Search for the cell housing the specified text and yield its (x, y) center coordinate. 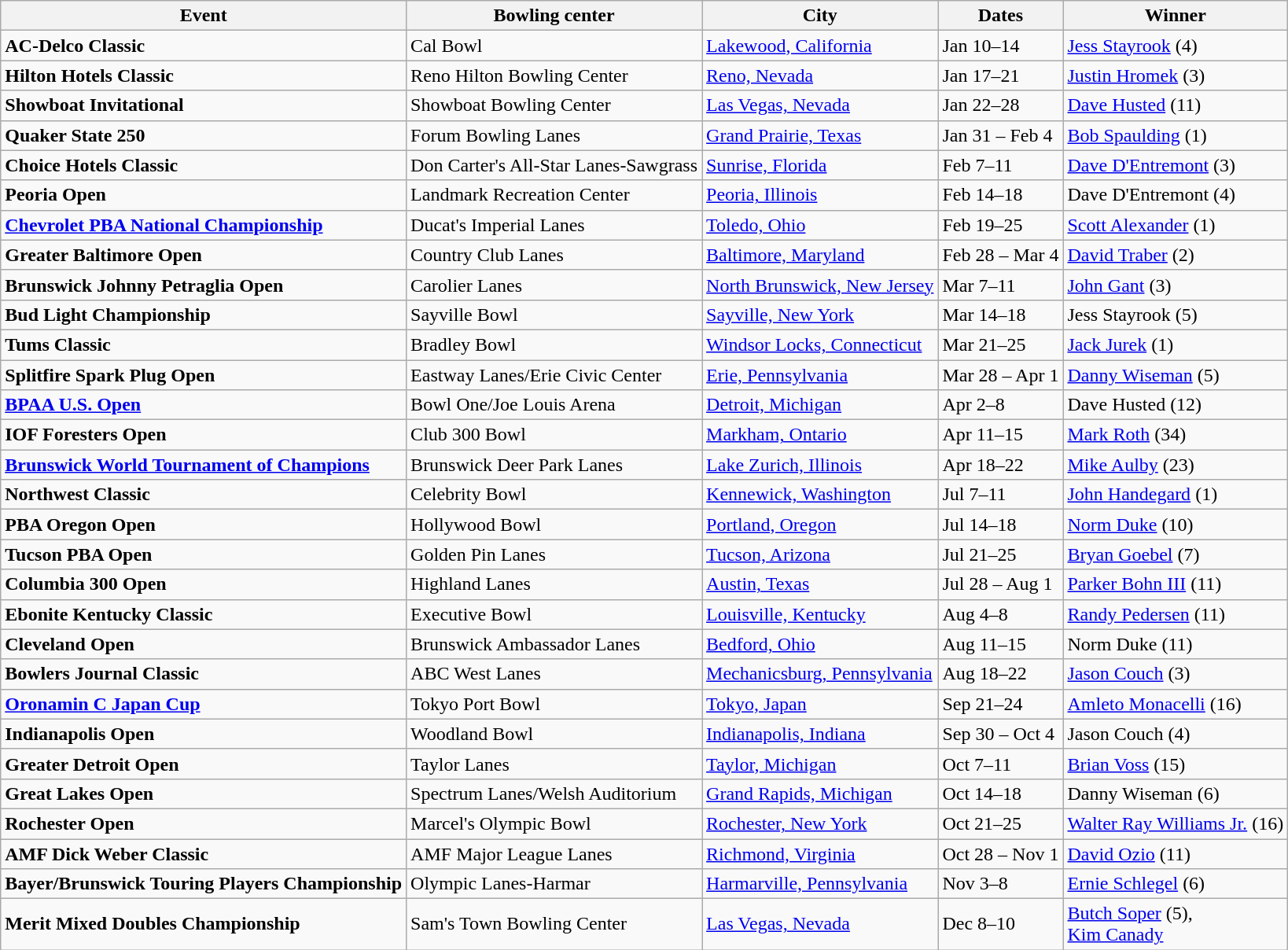
Mar 7–11 (1000, 285)
AC-Delco Classic (204, 46)
Austin, Texas (820, 584)
Don Carter's All-Star Lanes-Sawgrass (554, 165)
Jul 7–11 (1000, 495)
John Gant (3) (1176, 285)
PBA Oregon Open (204, 525)
Peoria Open (204, 195)
Kennewick, Washington (820, 495)
Lakewood, California (820, 46)
Oct 14–18 (1000, 794)
Ducat's Imperial Lanes (554, 225)
Rochester, New York (820, 823)
Ernie Schlegel (6) (1176, 884)
Jess Stayrook (5) (1176, 315)
Amleto Monacelli (16) (1176, 704)
Norm Duke (10) (1176, 525)
Indianapolis, Indiana (820, 734)
Oct 7–11 (1000, 764)
Choice Hotels Classic (204, 165)
Grand Rapids, Michigan (820, 794)
Quaker State 250 (204, 135)
Cleveland Open (204, 644)
Feb 7–11 (1000, 165)
Carolier Lanes (554, 285)
Country Club Lanes (554, 255)
Aug 4–8 (1000, 614)
Oct 28 – Nov 1 (1000, 853)
Apr 18–22 (1000, 465)
Indianapolis Open (204, 734)
Apr 2–8 (1000, 405)
Oct 21–25 (1000, 823)
Highland Lanes (554, 584)
Jan 10–14 (1000, 46)
Hilton Hotels Classic (204, 75)
AMF Dick Weber Classic (204, 853)
Great Lakes Open (204, 794)
Toledo, Ohio (820, 225)
IOF Foresters Open (204, 435)
Golden Pin Lanes (554, 554)
Butch Soper (5),Kim Canady (1176, 925)
Hollywood Bowl (554, 525)
Norm Duke (11) (1176, 644)
Greater Baltimore Open (204, 255)
Bradley Bowl (554, 344)
Jul 14–18 (1000, 525)
Jul 21–25 (1000, 554)
Taylor, Michigan (820, 764)
Aug 11–15 (1000, 644)
AMF Major League Lanes (554, 853)
Northwest Classic (204, 495)
Tokyo, Japan (820, 704)
Eastway Lanes/Erie Civic Center (554, 375)
Brunswick World Tournament of Champions (204, 465)
Peoria, Illinois (820, 195)
Cal Bowl (554, 46)
Mar 14–18 (1000, 315)
Sunrise, Florida (820, 165)
Bedford, Ohio (820, 644)
Randy Pedersen (11) (1176, 614)
Bud Light Championship (204, 315)
Tucson PBA Open (204, 554)
Grand Prairie, Texas (820, 135)
Bryan Goebel (7) (1176, 554)
Dave Husted (11) (1176, 105)
Louisville, Kentucky (820, 614)
Woodland Bowl (554, 734)
Dave D'Entremont (3) (1176, 165)
Jason Couch (3) (1176, 674)
Rochester Open (204, 823)
Showboat Bowling Center (554, 105)
Event (204, 16)
Olympic Lanes-Harmar (554, 884)
Splitfire Spark Plug Open (204, 375)
Dates (1000, 16)
Markham, Ontario (820, 435)
Aug 18–22 (1000, 674)
Sam's Town Bowling Center (554, 925)
Brian Voss (15) (1176, 764)
Danny Wiseman (5) (1176, 375)
Harmarville, Pennsylvania (820, 884)
Feb 19–25 (1000, 225)
Scott Alexander (1) (1176, 225)
Jess Stayrook (4) (1176, 46)
Brunswick Ambassador Lanes (554, 644)
Mar 28 – Apr 1 (1000, 375)
Reno, Nevada (820, 75)
Richmond, Virginia (820, 853)
Celebrity Bowl (554, 495)
Sep 21–24 (1000, 704)
Brunswick Deer Park Lanes (554, 465)
Merit Mixed Doubles Championship (204, 925)
Baltimore, Maryland (820, 255)
Bowl One/Joe Louis Arena (554, 405)
Feb 14–18 (1000, 195)
Taylor Lanes (554, 764)
Oronamin C Japan Cup (204, 704)
Justin Hromek (3) (1176, 75)
ABC West Lanes (554, 674)
Mike Aulby (23) (1176, 465)
Lake Zurich, Illinois (820, 465)
Executive Bowl (554, 614)
Dave D'Entremont (4) (1176, 195)
Nov 3–8 (1000, 884)
Mechanicsburg, Pennsylvania (820, 674)
Mar 21–25 (1000, 344)
Landmark Recreation Center (554, 195)
Columbia 300 Open (204, 584)
Detroit, Michigan (820, 405)
Marcel's Olympic Bowl (554, 823)
John Handegard (1) (1176, 495)
Portland, Oregon (820, 525)
Dave Husted (12) (1176, 405)
Brunswick Johnny Petraglia Open (204, 285)
Bayer/Brunswick Touring Players Championship (204, 884)
David Traber (2) (1176, 255)
Jan 17–21 (1000, 75)
Tums Classic (204, 344)
Bob Spaulding (1) (1176, 135)
Winner (1176, 16)
Showboat Invitational (204, 105)
Erie, Pennsylvania (820, 375)
Forum Bowling Lanes (554, 135)
Spectrum Lanes/Welsh Auditorium (554, 794)
Bowlers Journal Classic (204, 674)
Ebonite Kentucky Classic (204, 614)
Windsor Locks, Connecticut (820, 344)
Jul 28 – Aug 1 (1000, 584)
Jason Couch (4) (1176, 734)
BPAA U.S. Open (204, 405)
Chevrolet PBA National Championship (204, 225)
Club 300 Bowl (554, 435)
Reno Hilton Bowling Center (554, 75)
Greater Detroit Open (204, 764)
Jan 31 – Feb 4 (1000, 135)
City (820, 16)
Sep 30 – Oct 4 (1000, 734)
North Brunswick, New Jersey (820, 285)
Dec 8–10 (1000, 925)
Jan 22–28 (1000, 105)
Apr 11–15 (1000, 435)
Sayville, New York (820, 315)
Tokyo Port Bowl (554, 704)
Danny Wiseman (6) (1176, 794)
Tucson, Arizona (820, 554)
Bowling center (554, 16)
Sayville Bowl (554, 315)
Feb 28 – Mar 4 (1000, 255)
Mark Roth (34) (1176, 435)
Jack Jurek (1) (1176, 344)
Parker Bohn III (11) (1176, 584)
David Ozio (11) (1176, 853)
Walter Ray Williams Jr. (16) (1176, 823)
